Identify which cell holds the provided text, then report its [x, y] central coordinate. 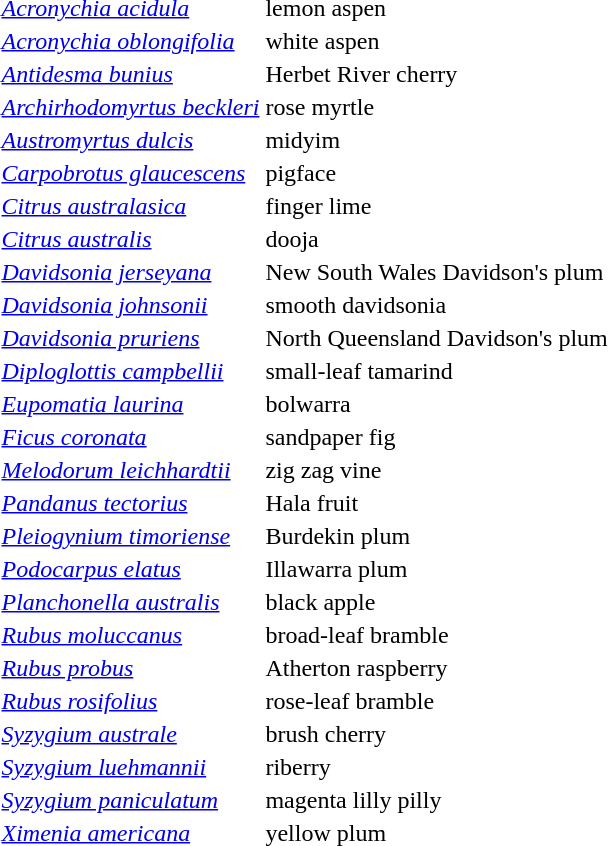
Syzygium paniculatum [130, 800]
Rubus rosifolius [130, 701]
Davidsonia johnsonii [130, 305]
Planchonella australis [130, 602]
Pandanus tectorius [130, 503]
Podocarpus elatus [130, 569]
Pleiogynium timoriense [130, 536]
Diploglottis campbellii [130, 371]
Antidesma bunius [130, 74]
Acronychia oblongifolia [130, 41]
Syzygium australe [130, 734]
Ficus coronata [130, 437]
Syzygium luehmannii [130, 767]
Eupomatia laurina [130, 404]
Austromyrtus dulcis [130, 140]
Carpobrotus glaucescens [130, 173]
Rubus moluccanus [130, 635]
Citrus australis [130, 239]
Davidsonia jerseyana [130, 272]
Melodorum leichhardtii [130, 470]
Archirhodomyrtus beckleri [130, 107]
Rubus probus [130, 668]
Davidsonia pruriens [130, 338]
Citrus australasica [130, 206]
